Extract the [X, Y] coordinate from the center of the cell holding the provided text.  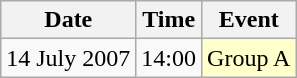
Time [169, 20]
Event [249, 20]
Date [68, 20]
14:00 [169, 58]
14 July 2007 [68, 58]
Group A [249, 58]
